Pinpoint the cell where the given text exists, returning its (X, Y) midpoint coordinate. 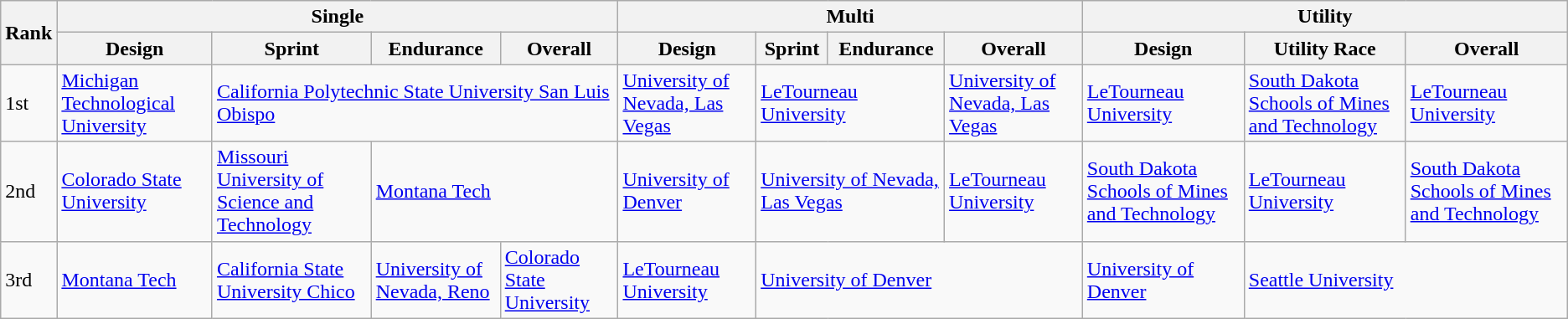
2nd (28, 191)
Single (338, 17)
Utility (1325, 17)
1st (28, 103)
Multi (850, 17)
California Polytechnic State University San Luis Obispo (415, 103)
Utility Race (1325, 49)
3rd (28, 280)
California State University Chico (291, 280)
Michigan Technological University (135, 103)
University of Nevada, Reno (436, 280)
Seattle University (1406, 280)
Rank (28, 33)
Missouri University of Science and Technology (291, 191)
